Capture the cell that displays the provided text and extract its (x, y) central coordinate. 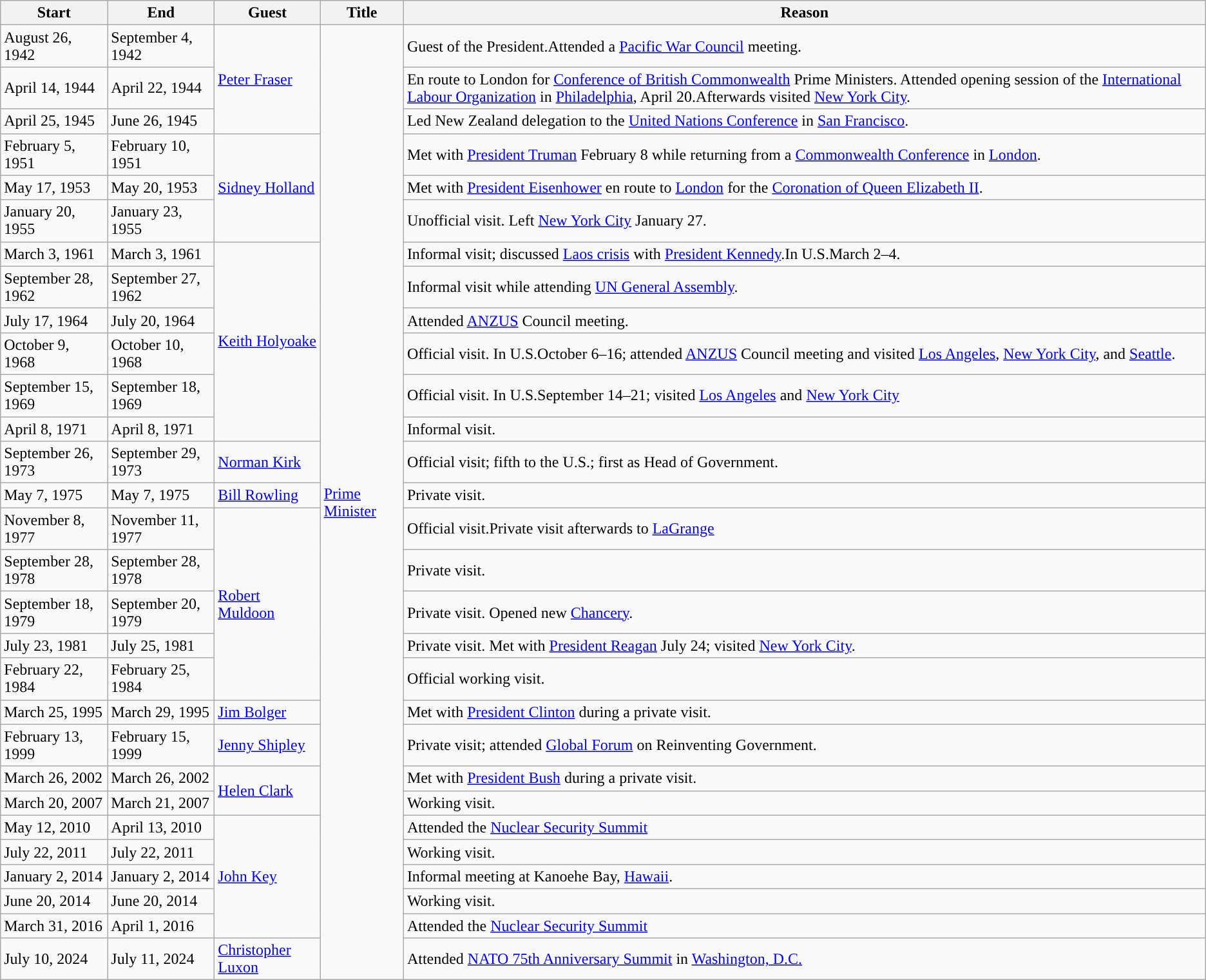
February 22, 1984 (54, 679)
Official visit. In U.S.October 6–16; attended ANZUS Council meeting and visited Los Angeles, New York City, and Seattle. (804, 353)
April 25, 1945 (54, 121)
July 23, 1981 (54, 646)
January 20, 1955 (54, 220)
Official working visit. (804, 679)
September 18, 1969 (161, 396)
September 20, 1979 (161, 612)
Jim Bolger (267, 712)
September 18, 1979 (54, 612)
Met with President Bush during a private visit. (804, 778)
Keith Holyoake (267, 341)
Private visit. Met with President Reagan July 24; visited New York City. (804, 646)
July 17, 1964 (54, 320)
Attended ANZUS Council meeting. (804, 320)
Sidney Holland (267, 187)
Peter Fraser (267, 79)
April 13, 2010 (161, 827)
Robert Muldoon (267, 604)
Unofficial visit. Left New York City January 27. (804, 220)
October 10, 1968 (161, 353)
Informal visit. (804, 428)
July 25, 1981 (161, 646)
September 28, 1962 (54, 287)
February 5, 1951 (54, 155)
April 14, 1944 (54, 88)
End (161, 13)
February 13, 1999 (54, 745)
Met with President Clinton during a private visit. (804, 712)
Informal visit; discussed Laos crisis with President Kennedy.In U.S.March 2–4. (804, 254)
April 22, 1944 (161, 88)
February 15, 1999 (161, 745)
March 31, 2016 (54, 926)
March 29, 1995 (161, 712)
Helen Clark (267, 791)
Bill Rowling (267, 495)
September 26, 1973 (54, 463)
February 25, 1984 (161, 679)
Reason (804, 13)
March 21, 2007 (161, 803)
July 10, 2024 (54, 959)
Jenny Shipley (267, 745)
Official visit. In U.S.September 14–21; visited Los Angeles and New York City (804, 396)
November 11, 1977 (161, 528)
May 17, 1953 (54, 187)
April 1, 2016 (161, 926)
May 20, 1953 (161, 187)
Attended NATO 75th Anniversary Summit in Washington, D.C. (804, 959)
Start (54, 13)
Informal visit while attending UN General Assembly. (804, 287)
August 26, 1942 (54, 46)
July 20, 1964 (161, 320)
Private visit; attended Global Forum on Reinventing Government. (804, 745)
Informal meeting at Kanoehe Bay, Hawaii. (804, 876)
September 29, 1973 (161, 463)
Met with President Truman February 8 while returning from a Commonwealth Conference in London. (804, 155)
September 4, 1942 (161, 46)
March 25, 1995 (54, 712)
July 11, 2024 (161, 959)
May 12, 2010 (54, 827)
Private visit. Opened new Chancery. (804, 612)
October 9, 1968 (54, 353)
September 15, 1969 (54, 396)
September 27, 1962 (161, 287)
June 26, 1945 (161, 121)
Christopher Luxon (267, 959)
November 8, 1977 (54, 528)
John Key (267, 876)
Official visit; fifth to the U.S.; first as Head of Government. (804, 463)
Guest of the President.Attended a Pacific War Council meeting. (804, 46)
Led New Zealand delegation to the United Nations Conference in San Francisco. (804, 121)
February 10, 1951 (161, 155)
January 23, 1955 (161, 220)
March 20, 2007 (54, 803)
Guest (267, 13)
Met with President Eisenhower en route to London for the Coronation of Queen Elizabeth II. (804, 187)
Norman Kirk (267, 463)
Official visit.Private visit afterwards to LaGrange (804, 528)
Prime Minister (362, 503)
Title (362, 13)
